Locate the cell with the specified text and output its [X, Y] center coordinate. 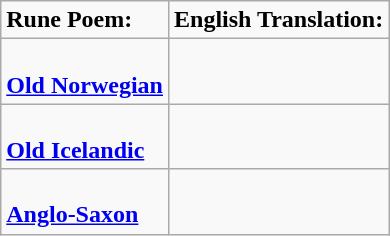
Old Icelandic [85, 136]
Anglo-Saxon [85, 202]
English Translation: [278, 20]
Old Norwegian [85, 72]
Rune Poem: [85, 20]
